Locate the cell with the specified text and output its (X, Y) center coordinate. 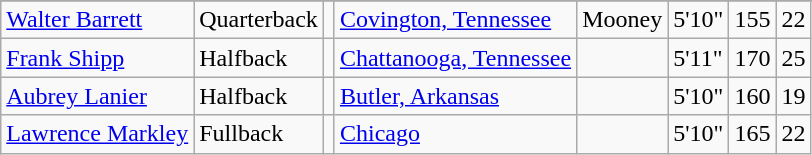
25 (794, 58)
155 (752, 20)
165 (752, 134)
Chattanooga, Tennessee (455, 58)
Butler, Arkansas (455, 96)
Covington, Tennessee (455, 20)
19 (794, 96)
Walter Barrett (98, 20)
Fullback (259, 134)
Lawrence Markley (98, 134)
170 (752, 58)
Aubrey Lanier (98, 96)
Chicago (455, 134)
Quarterback (259, 20)
160 (752, 96)
Mooney (622, 20)
Frank Shipp (98, 58)
5'11" (698, 58)
